Return [X, Y] of the center of cell containing provided text 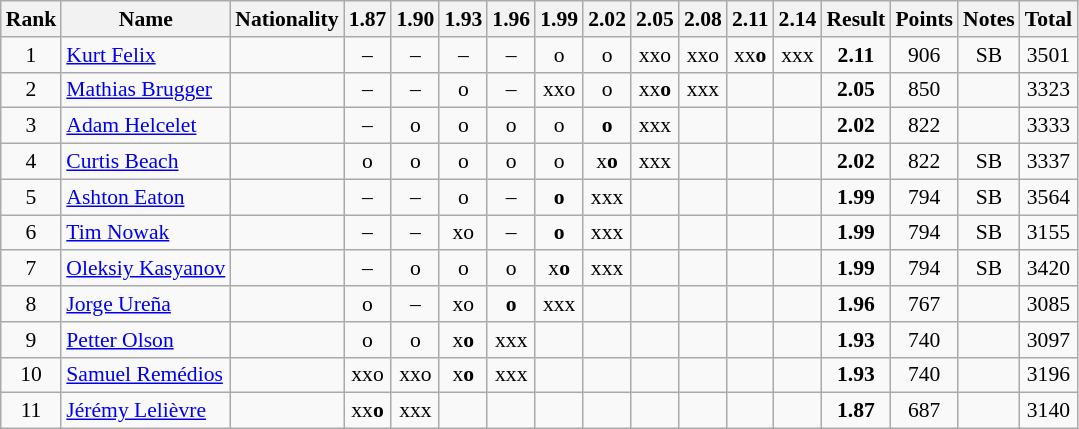
7 [32, 269]
2 [32, 90]
3501 [1048, 55]
3564 [1048, 197]
3 [32, 126]
Jérémy Lelièvre [146, 411]
3337 [1048, 162]
3097 [1048, 340]
9 [32, 340]
Total [1048, 19]
6 [32, 233]
Ashton Eaton [146, 197]
3140 [1048, 411]
Samuel Remédios [146, 375]
5 [32, 197]
Rank [32, 19]
Name [146, 19]
Adam Helcelet [146, 126]
1 [32, 55]
850 [924, 90]
Points [924, 19]
3323 [1048, 90]
767 [924, 304]
906 [924, 55]
Mathias Brugger [146, 90]
1.90 [415, 19]
Jorge Ureña [146, 304]
3333 [1048, 126]
Oleksiy Kasyanov [146, 269]
8 [32, 304]
10 [32, 375]
Nationality [286, 19]
3196 [1048, 375]
Notes [989, 19]
Kurt Felix [146, 55]
Petter Olson [146, 340]
3155 [1048, 233]
3085 [1048, 304]
2.08 [703, 19]
Curtis Beach [146, 162]
2.14 [798, 19]
Result [856, 19]
687 [924, 411]
Tim Nowak [146, 233]
3420 [1048, 269]
4 [32, 162]
11 [32, 411]
